Return [x, y] of the center of cell containing provided text 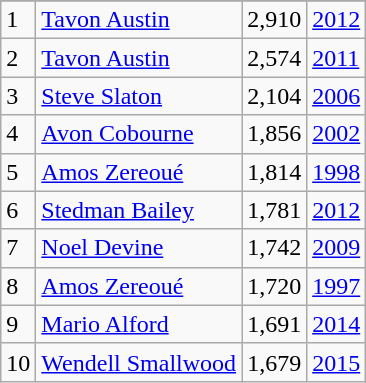
2,574 [274, 58]
1,720 [274, 286]
2014 [336, 324]
1,814 [274, 172]
6 [18, 210]
4 [18, 134]
Noel Devine [139, 248]
1 [18, 20]
Mario Alford [139, 324]
Stedman Bailey [139, 210]
2,910 [274, 20]
1,679 [274, 362]
2 [18, 58]
9 [18, 324]
Wendell Smallwood [139, 362]
2015 [336, 362]
2009 [336, 248]
5 [18, 172]
1,742 [274, 248]
1,781 [274, 210]
8 [18, 286]
1997 [336, 286]
7 [18, 248]
Steve Slaton [139, 96]
Avon Cobourne [139, 134]
1998 [336, 172]
3 [18, 96]
2002 [336, 134]
10 [18, 362]
2006 [336, 96]
2011 [336, 58]
1,691 [274, 324]
2,104 [274, 96]
1,856 [274, 134]
